Return the (x, y) coordinate for the center point of the cell that contains the specified text.  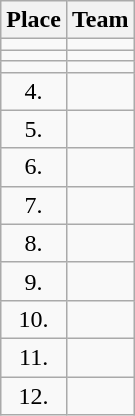
10. (34, 319)
4. (34, 91)
7. (34, 205)
Team (100, 20)
11. (34, 357)
6. (34, 167)
9. (34, 281)
Place (34, 20)
5. (34, 129)
12. (34, 395)
8. (34, 243)
